Provide the [X, Y] coordinate of the cell's center where the given text is located.  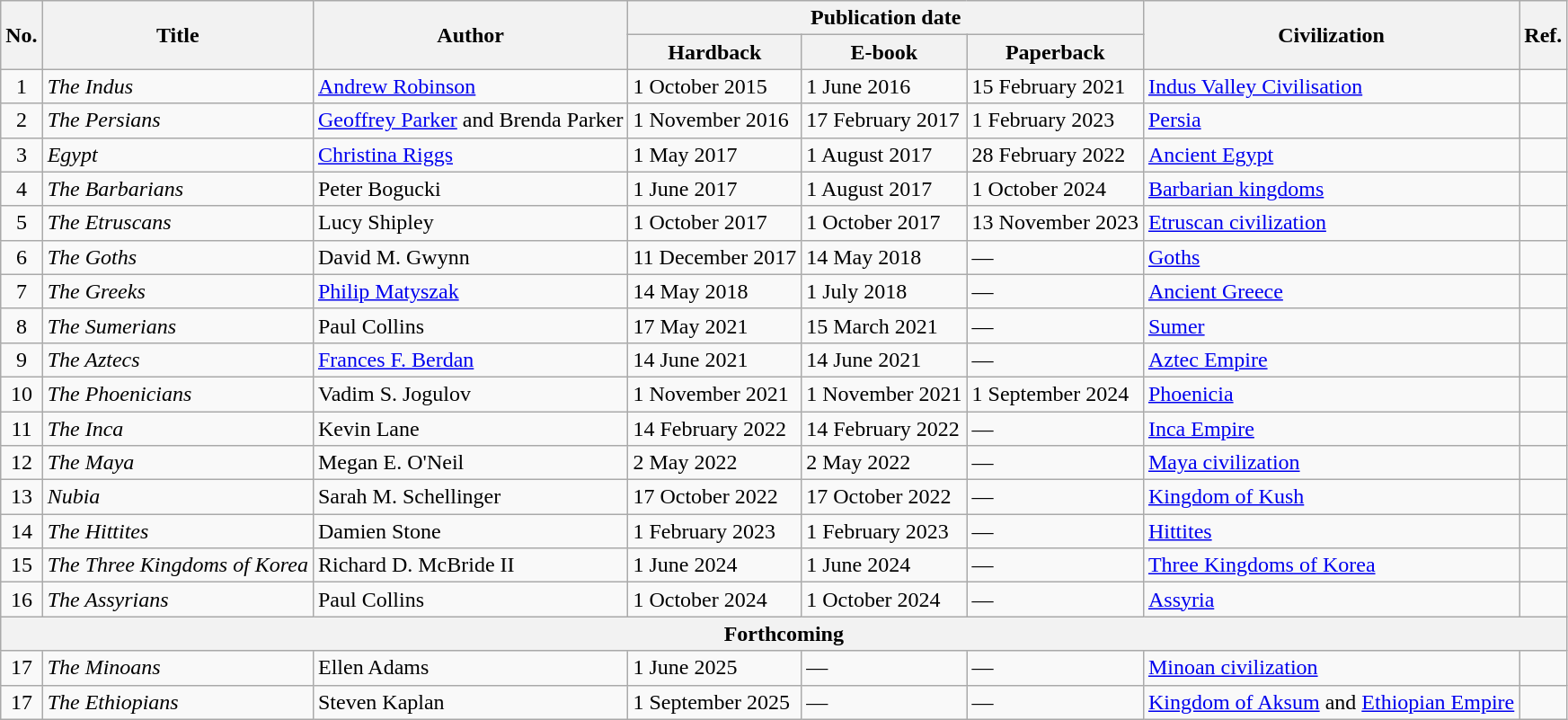
7 [22, 291]
11 [22, 429]
The Assyrians [178, 600]
Hittites [1331, 531]
Author [470, 35]
10 [22, 394]
Persia [1331, 120]
Peter Bogucki [470, 189]
The Etruscans [178, 223]
The Barbarians [178, 189]
Goths [1331, 257]
Barbarian kingdoms [1331, 189]
Vadim S. Jogulov [470, 394]
1 [22, 86]
5 [22, 223]
Andrew Robinson [470, 86]
13 November 2023 [1055, 223]
4 [22, 189]
Kingdom of Kush [1331, 497]
Lucy Shipley [470, 223]
Ref. [1544, 35]
16 [22, 600]
Three Kingdoms of Korea [1331, 565]
1 July 2018 [884, 291]
17 May 2021 [715, 325]
Sarah M. Schellinger [470, 497]
The Indus [178, 86]
Ancient Greece [1331, 291]
The Persians [178, 120]
15 March 2021 [884, 325]
Philip Matyszak [470, 291]
Publication date [886, 18]
11 December 2017 [715, 257]
Forthcoming [784, 634]
3 [22, 155]
Christina Riggs [470, 155]
The Three Kingdoms of Korea [178, 565]
Kevin Lane [470, 429]
David M. Gwynn [470, 257]
Maya civilization [1331, 463]
Inca Empire [1331, 429]
Phoenicia [1331, 394]
Nubia [178, 497]
Assyria [1331, 600]
The Greeks [178, 291]
Kingdom of Aksum and Ethiopian Empire [1331, 702]
12 [22, 463]
Damien Stone [470, 531]
The Minoans [178, 668]
1 June 2016 [884, 86]
Frances F. Berdan [470, 360]
Ancient Egypt [1331, 155]
The Maya [178, 463]
Megan E. O'Neil [470, 463]
Aztec Empire [1331, 360]
The Inca [178, 429]
Richard D. McBride II [470, 565]
9 [22, 360]
Etruscan civilization [1331, 223]
Title [178, 35]
The Goths [178, 257]
Hardback [715, 52]
Steven Kaplan [470, 702]
2 [22, 120]
13 [22, 497]
E-book [884, 52]
14 [22, 531]
The Phoenicians [178, 394]
No. [22, 35]
The Ethiopians [178, 702]
28 February 2022 [1055, 155]
Indus Valley Civilisation [1331, 86]
Minoan civilization [1331, 668]
The Hittites [178, 531]
17 February 2017 [884, 120]
8 [22, 325]
Ellen Adams [470, 668]
Geoffrey Parker and Brenda Parker [470, 120]
Sumer [1331, 325]
15 [22, 565]
1 November 2016 [715, 120]
1 September 2024 [1055, 394]
15 February 2021 [1055, 86]
Civilization [1331, 35]
Egypt [178, 155]
The Aztecs [178, 360]
6 [22, 257]
1 October 2015 [715, 86]
1 June 2025 [715, 668]
1 June 2017 [715, 189]
Paperback [1055, 52]
The Sumerians [178, 325]
1 September 2025 [715, 702]
1 May 2017 [715, 155]
